Identify which cell holds the provided text, then report its [x, y] central coordinate. 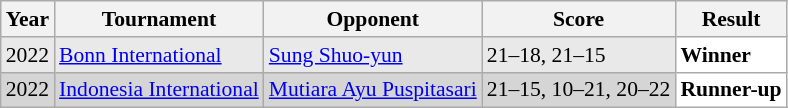
Year [28, 19]
Bonn International [159, 55]
Tournament [159, 19]
Winner [730, 55]
21–15, 10–21, 20–22 [579, 90]
Opponent [373, 19]
Indonesia International [159, 90]
Score [579, 19]
Sung Shuo-yun [373, 55]
Mutiara Ayu Puspitasari [373, 90]
Runner-up [730, 90]
21–18, 21–15 [579, 55]
Result [730, 19]
